Pinpoint the cell where the given text exists, returning its (X, Y) midpoint coordinate. 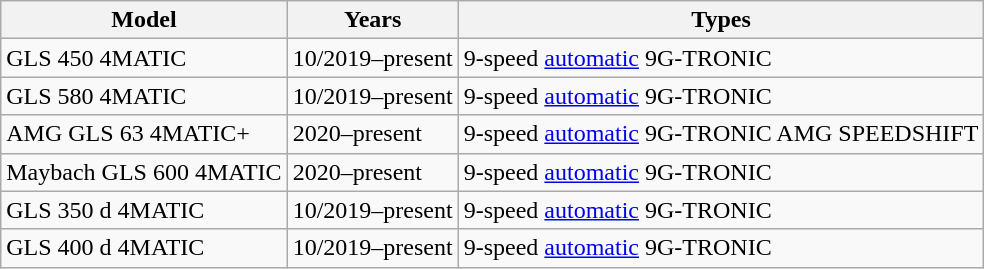
AMG GLS 63 4MATIC+ (144, 134)
Maybach GLS 600 4MATIC (144, 172)
Model (144, 20)
GLS 400 d 4MATIC (144, 248)
GLS 350 d 4MATIC (144, 210)
9-speed automatic 9G-TRONIC AMG SPEEDSHIFT (721, 134)
Types (721, 20)
GLS 580 4MATIC (144, 96)
Years (372, 20)
GLS 450 4MATIC (144, 58)
